Detect which cell encompasses the target text, then output its (X, Y) center coordinate. 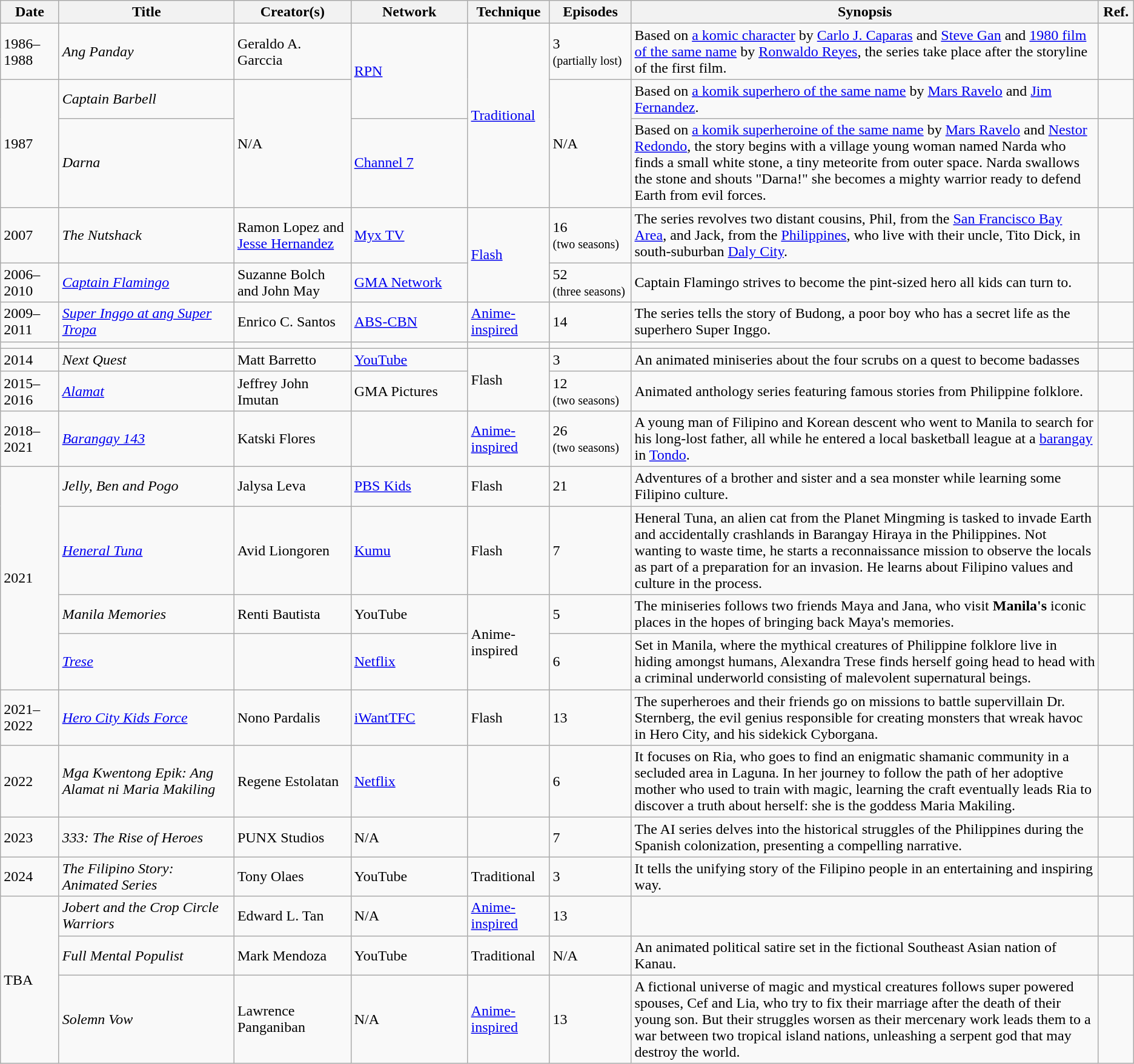
Lawrence Panganiban (292, 1019)
Alamat (147, 391)
Ref. (1116, 12)
Manila Memories (147, 614)
16(two seasons) (590, 235)
Based on a komik superhero of the same name by Mars Ravelo and Jim Fernandez. (865, 99)
2007 (30, 235)
Barangay 143 (147, 438)
Jobert and the Crop Circle Warriors (147, 916)
The miniseries follows two friends Maya and Jana, who visit Manila's iconic places in the hopes of bringing back Maya's memories. (865, 614)
Matt Barretto (292, 360)
21 (590, 486)
An animated miniseries about the four scrubs on a quest to become badasses (865, 360)
Super Inggo at ang Super Tropa (147, 322)
GMA Pictures (409, 391)
TBA (30, 980)
Katski Flores (292, 438)
Adventures of a brother and sister and a sea monster while learning some Filipino culture. (865, 486)
12(two seasons) (590, 391)
Creator(s) (292, 12)
2014 (30, 360)
Edward L. Tan (292, 916)
Date (30, 12)
ABS-CBN (409, 322)
The Filipino Story: Animated Series (147, 877)
Hero City Kids Force (147, 718)
2021 (30, 578)
Heneral Tuna (147, 550)
5 (590, 614)
Solemn Vow (147, 1019)
It tells the unifying story of the Filipino people in an entertaining and inspiring way. (865, 877)
Mark Mendoza (292, 956)
Tony Olaes (292, 877)
Geraldo A. Garccia (292, 51)
Darna (147, 163)
The Nutshack (147, 235)
Captain Flamingo strives to become the pint-sized hero all kids can turn to. (865, 282)
Jeffrey John Imutan (292, 391)
An animated political satire set in the fictional Southeast Asian nation of Kanau. (865, 956)
Avid Liongoren (292, 550)
iWantTFC (409, 718)
Animated anthology series featuring famous stories from Philippine folklore. (865, 391)
Suzanne Bolch and John May (292, 282)
Captain Barbell (147, 99)
Episodes (590, 12)
Renti Bautista (292, 614)
2023 (30, 837)
Ramon Lopez and Jesse Hernandez (292, 235)
333: The Rise of Heroes (147, 837)
Regene Estolatan (292, 781)
2015–2016 (30, 391)
GMA Network (409, 282)
52(three seasons) (590, 282)
Title (147, 12)
Full Mental Populist (147, 956)
RPN (409, 71)
Trese (147, 662)
PUNX Studios (292, 837)
Enrico C. Santos (292, 322)
PBS Kids (409, 486)
Technique (509, 12)
2022 (30, 781)
The series tells the story of Budong, a poor boy who has a secret life as the superhero Super Inggo. (865, 322)
3(partially lost) (590, 51)
Jalysa Leva (292, 486)
Next Quest (147, 360)
Synopsis (865, 12)
Channel 7 (409, 163)
1987 (30, 143)
2021–2022 (30, 718)
2018–2021 (30, 438)
Captain Flamingo (147, 282)
Ang Panday (147, 51)
Kumu (409, 550)
1986–1988 (30, 51)
14 (590, 322)
2009–2011 (30, 322)
2024 (30, 877)
The AI series delves into the historical struggles of the Philippines during the Spanish colonization, presenting a compelling narrative. (865, 837)
26(two seasons) (590, 438)
Mga Kwentong Epik: Ang Alamat ni Maria Makiling (147, 781)
2006–2010 (30, 282)
Jelly, Ben and Pogo (147, 486)
Network (409, 12)
Nono Pardalis (292, 718)
Myx TV (409, 235)
